From the cell containing the given text, extract its center point as [x, y] coordinate. 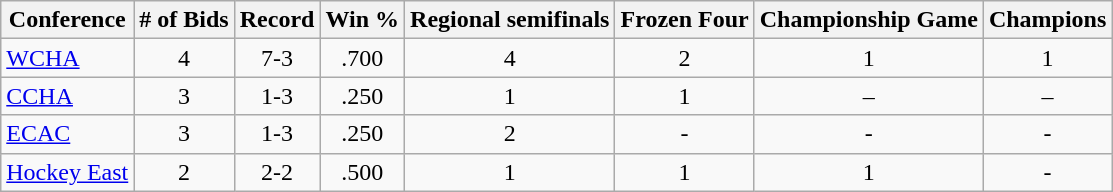
Champions [1047, 20]
Conference [68, 20]
CCHA [68, 96]
WCHA [68, 58]
Win % [362, 20]
.500 [362, 172]
Record [277, 20]
Hockey East [68, 172]
ECAC [68, 134]
7-3 [277, 58]
2-2 [277, 172]
.700 [362, 58]
Frozen Four [684, 20]
# of Bids [184, 20]
Regional semifinals [510, 20]
Championship Game [868, 20]
